Detect which cell encompasses the target text, then output its [x, y] center coordinate. 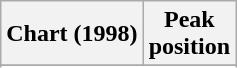
Peakposition [189, 34]
Chart (1998) [72, 34]
